Scan for the cell matching the given text and deliver its (x, y) coordinate at center. 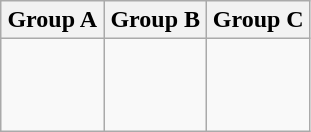
Group B (156, 20)
Group A (52, 20)
Group C (258, 20)
